Determine the (X, Y) coordinate at the center of the cell enclosing the given text.  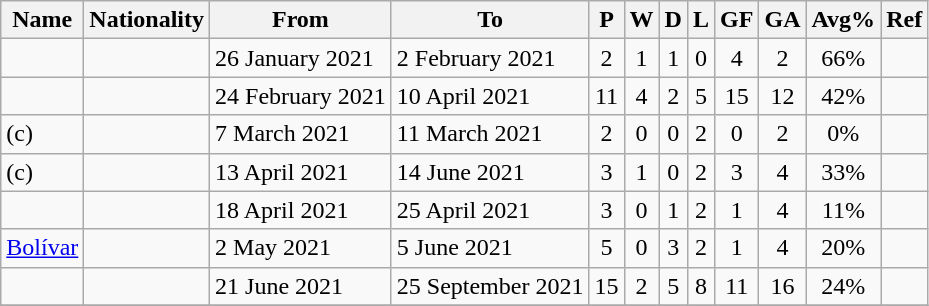
GF (737, 20)
From (301, 20)
GA (782, 20)
0% (844, 134)
21 June 2021 (301, 286)
16 (782, 286)
42% (844, 96)
7 March 2021 (301, 134)
24 February 2021 (301, 96)
8 (700, 286)
5 June 2021 (490, 248)
11% (844, 210)
Ref (904, 20)
Name (42, 20)
20% (844, 248)
D (673, 20)
W (642, 20)
33% (844, 172)
2 February 2021 (490, 58)
2 May 2021 (301, 248)
26 January 2021 (301, 58)
10 April 2021 (490, 96)
25 September 2021 (490, 286)
Bolívar (42, 248)
24% (844, 286)
12 (782, 96)
Avg% (844, 20)
66% (844, 58)
To (490, 20)
P (606, 20)
18 April 2021 (301, 210)
11 March 2021 (490, 134)
13 April 2021 (301, 172)
Nationality (147, 20)
L (700, 20)
25 April 2021 (490, 210)
14 June 2021 (490, 172)
